Detect which cell encompasses the target text, then output its (x, y) center coordinate. 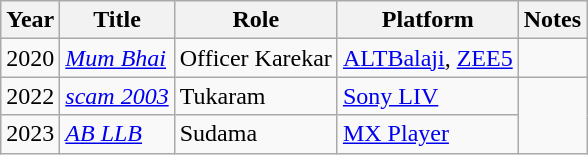
Year (30, 20)
AB LLB (117, 134)
ALTBalaji, ZEE5 (428, 58)
Role (256, 20)
Platform (428, 20)
2022 (30, 96)
2020 (30, 58)
Officer Karekar (256, 58)
Tukaram (256, 96)
Mum Bhai (117, 58)
Sony LIV (428, 96)
MX Player (428, 134)
Sudama (256, 134)
Title (117, 20)
Notes (552, 20)
2023 (30, 134)
scam 2003 (117, 96)
